Find where the given text appears and provide that cell's center as (X, Y) coordinate. 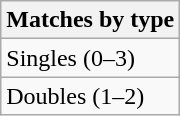
Doubles (1–2) (90, 96)
Singles (0–3) (90, 58)
Matches by type (90, 20)
